Pinpoint the cell where the given text exists, returning its (X, Y) midpoint coordinate. 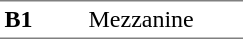
B1 (42, 20)
Mezzanine (164, 20)
